Output the (x, y) coordinate of the center of the cell containing the given text.  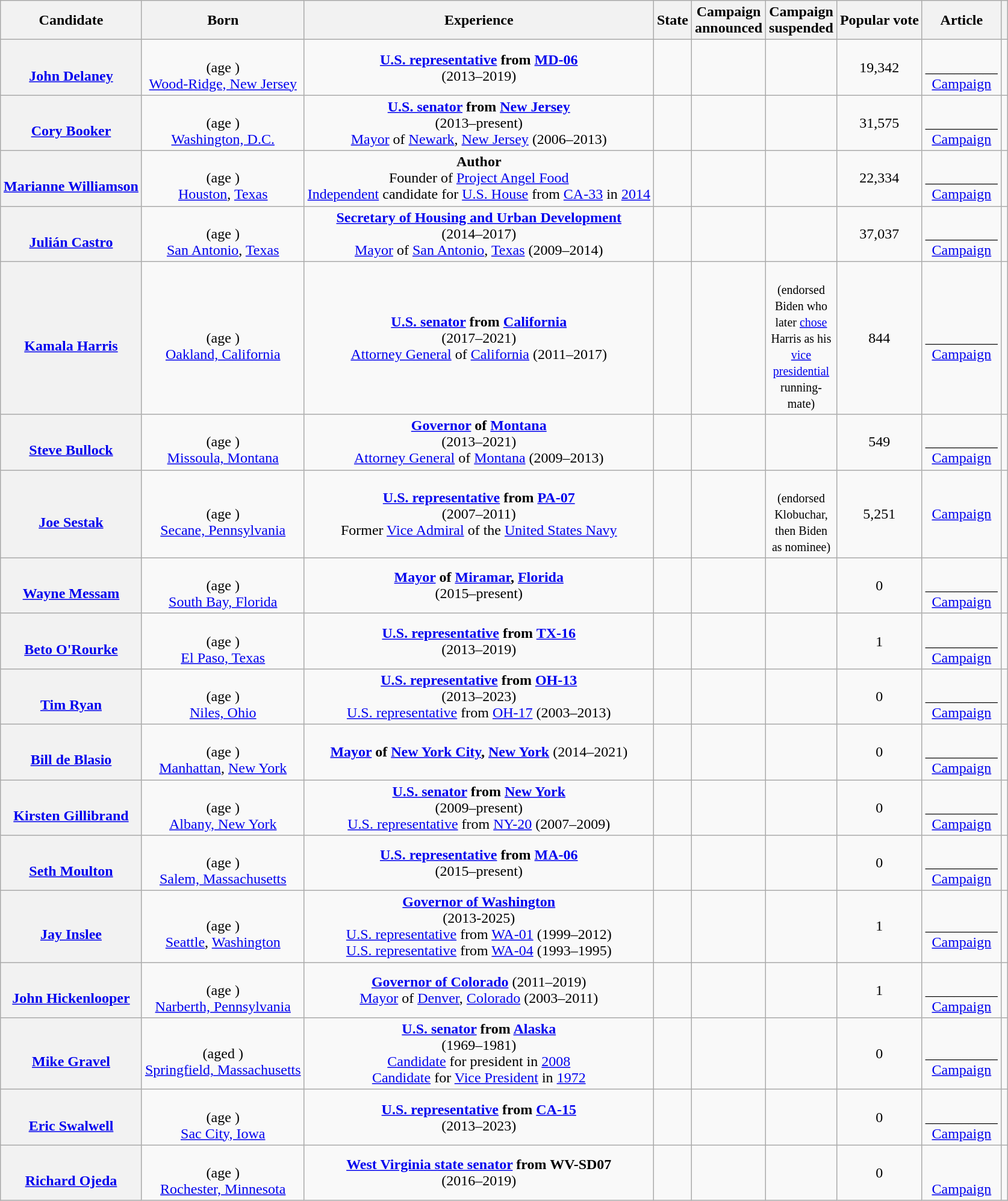
(age )Secane, Pennsylvania (223, 514)
(age )Missoula, Montana (223, 442)
5,251 (879, 514)
U.S. senator from New Jersey (2013–present)Mayor of Newark, New Jersey (2006–2013) (479, 123)
U.S. representative from OH-13 (2013–2023)U.S. representative from OH-17 (2003–2013) (479, 696)
U.S. representative from TX-16 (2013–2019) (479, 641)
Born (223, 20)
Governor of Washington (2013-2025) U.S. representative from WA-01 (1999–2012) U.S. representative from WA-04 (1993–1995) (479, 926)
Eric Swalwell (71, 1117)
U.S. representative from MD-06 (2013–2019) (479, 67)
Secretary of Housing and Urban Development (2014–2017)Mayor of San Antonio, Texas (2009–2014) (479, 234)
Seth Moulton (71, 863)
U.S. representative from MA-06 (2015–present) (479, 863)
U.S. senator from Alaska (1969–1981)Candidate for president in 2008Candidate for Vice President in 1972 (479, 1054)
U.S. representative from CA-15 (2013–2023) (479, 1117)
844 (879, 338)
(age )Washington, D.C. (223, 123)
Candidate (71, 20)
Joe Sestak (71, 514)
(age )San Antonio, Texas (223, 234)
Wayne Messam (71, 585)
Kamala Harris (71, 338)
U.S. senator from New York (2009–present)U.S. representative from NY-20 (2007–2009) (479, 807)
(age )Albany, New York (223, 807)
State (672, 20)
(age )Sac City, Iowa (223, 1117)
Governor of Colorado (2011–2019)Mayor of Denver, Colorado (2003–2011) (479, 990)
Marianne Williamson (71, 178)
Popular vote (879, 20)
Kirsten Gillibrand (71, 807)
(age )Houston, Texas (223, 178)
Beto O'Rourke (71, 641)
Governor of Montana (2013–2021)Attorney General of Montana (2009–2013) (479, 442)
22,334 (879, 178)
Campaignannounced (729, 20)
Steve Bullock (71, 442)
John Hickenlooper (71, 990)
U.S. representative from PA-07 (2007–2011) Former Vice Admiral of the United States Navy (479, 514)
Bill de Blasio (71, 752)
John Delaney (71, 67)
(endorsed Klobuchar, then Biden as nominee) (801, 514)
(age )Salem, Massachusetts (223, 863)
AuthorFounder of Project Angel FoodIndependent candidate for U.S. House from CA-33 in 2014 (479, 178)
West Virginia state senator from WV-SD07 (2016–2019) (479, 1173)
Experience (479, 20)
31,575 (879, 123)
Tim Ryan (71, 696)
(endorsed Biden who later chose Harris as his vice presidential running-mate) (801, 338)
(age )Niles, Ohio (223, 696)
(aged )Springfield, Massachusetts (223, 1054)
(age )Manhattan, New York (223, 752)
(age )Narberth, Pennsylvania (223, 990)
37,037 (879, 234)
(age )South Bay, Florida (223, 585)
Mayor of New York City, New York (2014–2021) (479, 752)
Campaignsuspended (801, 20)
Mayor of Miramar, Florida (2015–present) (479, 585)
Article (961, 20)
Mike Gravel (71, 1054)
Richard Ojeda (71, 1173)
(age )Oakland, California (223, 338)
Julián Castro (71, 234)
(age )Rochester, Minnesota (223, 1173)
19,342 (879, 67)
(age )Wood-Ridge, New Jersey (223, 67)
549 (879, 442)
(age )El Paso, Texas (223, 641)
(age )Seattle, Washington (223, 926)
Cory Booker (71, 123)
U.S. senator from California (2017–2021)Attorney General of California (2011–2017) (479, 338)
Jay Inslee (71, 926)
